Return the (x, y) coordinate for the center point of the cell that contains the specified text.  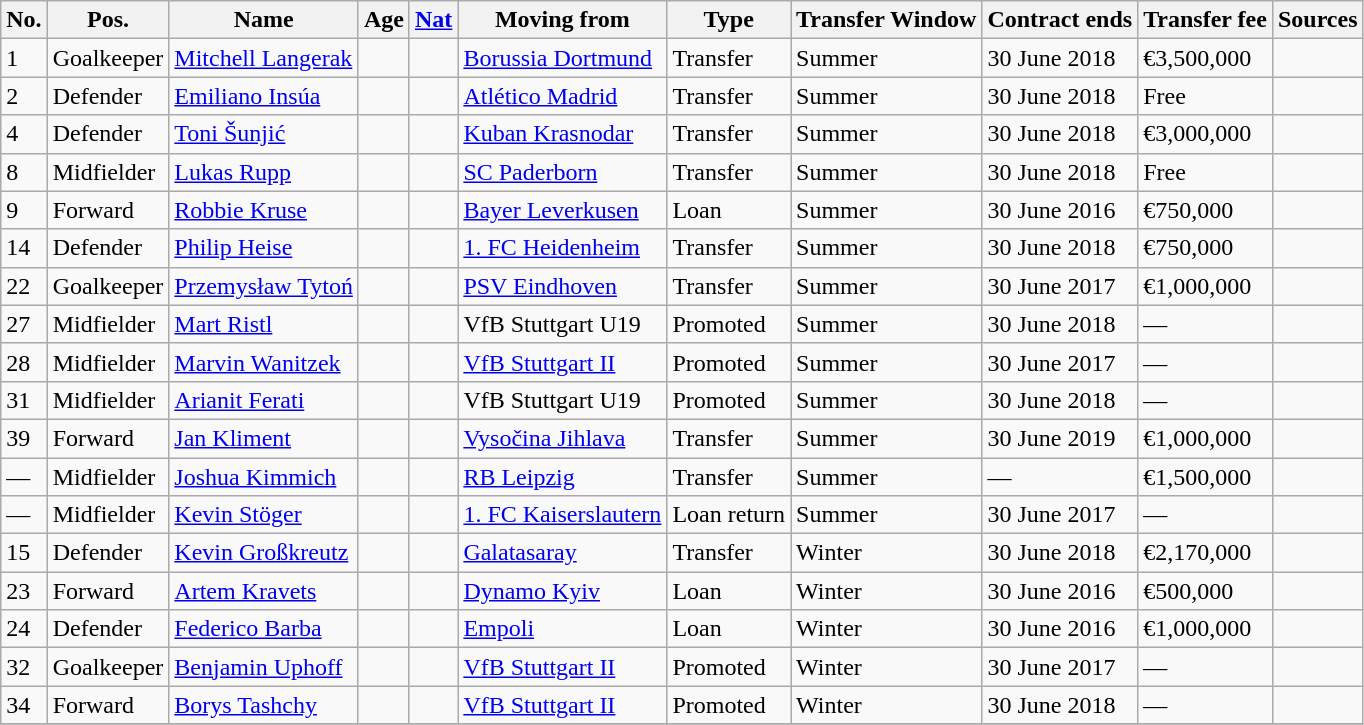
15 (24, 553)
Emiliano Insúa (264, 96)
€1,500,000 (1206, 477)
Kevin Stöger (264, 515)
23 (24, 591)
Moving from (562, 20)
Vysočina Jihlava (562, 438)
4 (24, 134)
Atlético Madrid (562, 96)
2 (24, 96)
PSV Eindhoven (562, 286)
Empoli (562, 629)
Lukas Rupp (264, 172)
31 (24, 400)
Loan return (729, 515)
30 June 2019 (1060, 438)
Contract ends (1060, 20)
Dynamo Kyiv (562, 591)
Kuban Krasnodar (562, 134)
SC Paderborn (562, 172)
Pos. (108, 20)
€500,000 (1206, 591)
€3,000,000 (1206, 134)
Kevin Großkreutz (264, 553)
Transfer Window (886, 20)
27 (24, 324)
Age (384, 20)
28 (24, 362)
Jan Kliment (264, 438)
Philip Heise (264, 248)
€2,170,000 (1206, 553)
14 (24, 248)
Joshua Kimmich (264, 477)
1. FC Kaiserslautern (562, 515)
Marvin Wanitzek (264, 362)
Mitchell Langerak (264, 58)
34 (24, 705)
32 (24, 667)
Arianit Ferati (264, 400)
9 (24, 210)
1. FC Heidenheim (562, 248)
No. (24, 20)
Artem Kravets (264, 591)
Bayer Leverkusen (562, 210)
39 (24, 438)
Borussia Dortmund (562, 58)
Borys Tashchy (264, 705)
22 (24, 286)
24 (24, 629)
€3,500,000 (1206, 58)
Federico Barba (264, 629)
Benjamin Uphoff (264, 667)
RB Leipzig (562, 477)
Transfer fee (1206, 20)
Galatasaray (562, 553)
Name (264, 20)
Mart Ristl (264, 324)
Robbie Kruse (264, 210)
1 (24, 58)
Nat (433, 20)
Sources (1318, 20)
8 (24, 172)
Toni Šunjić (264, 134)
Przemysław Tytoń (264, 286)
Type (729, 20)
